Determine the (x, y) coordinate at the center of the cell enclosing the given text.  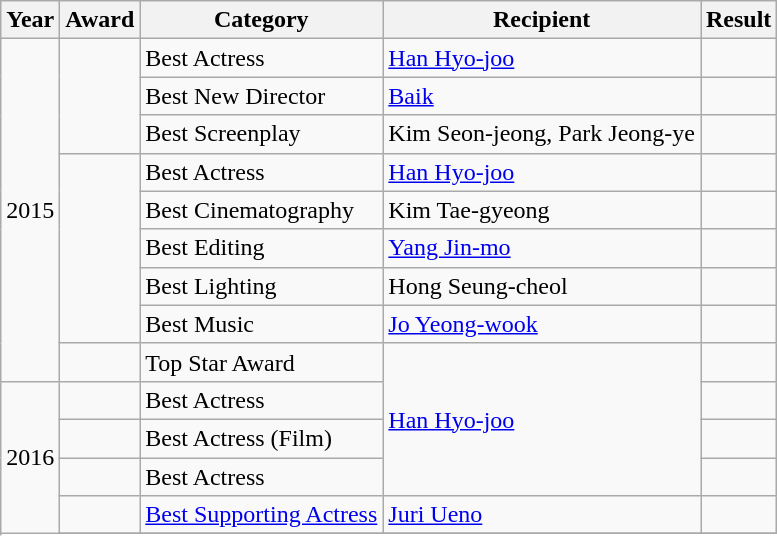
2015 (30, 210)
Hong Seung-cheol (542, 286)
Award (100, 20)
Best Actress (Film) (262, 438)
Juri Ueno (542, 515)
Best Lighting (262, 286)
Kim Tae-gyeong (542, 210)
Best Screenplay (262, 134)
Best Cinematography (262, 210)
Best New Director (262, 96)
Jo Yeong-wook (542, 324)
Result (738, 20)
Category (262, 20)
Year (30, 20)
Top Star Award (262, 362)
Recipient (542, 20)
Kim Seon-jeong, Park Jeong-ye (542, 134)
Baik (542, 96)
Best Editing (262, 248)
Best Supporting Actress (262, 515)
Best Music (262, 324)
Yang Jin-mo (542, 248)
2016 (30, 457)
